Return the [x, y] coordinate for the center point of the cell that contains the specified text.  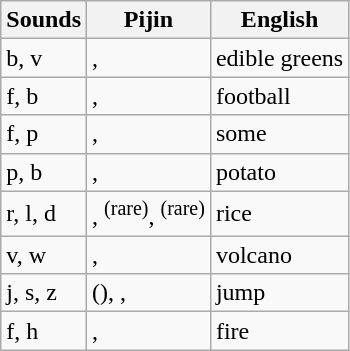
f, h [44, 331]
p, b [44, 172]
edible greens [279, 58]
jump [279, 293]
Sounds [44, 20]
football [279, 96]
fire [279, 331]
some [279, 134]
English [279, 20]
b, v [44, 58]
(), , [149, 293]
, (rare), (rare) [149, 214]
Pijin [149, 20]
j, s, z [44, 293]
f, b [44, 96]
f, p [44, 134]
r, l, d [44, 214]
v, w [44, 255]
potato [279, 172]
volcano [279, 255]
rice [279, 214]
